Capture the cell that displays the provided text and extract its (x, y) central coordinate. 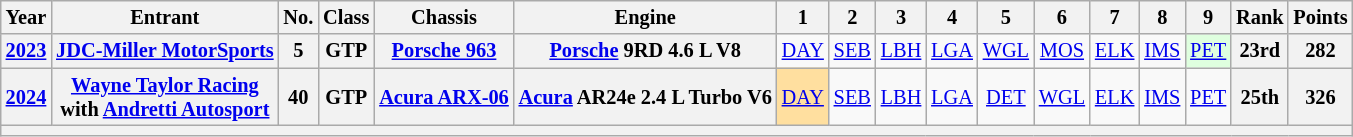
25th (1260, 97)
9 (1208, 17)
Chassis (444, 17)
282 (1320, 51)
3 (901, 17)
6 (1062, 17)
23rd (1260, 51)
Rank (1260, 17)
Acura ARX-06 (444, 97)
2024 (26, 97)
4 (952, 17)
2023 (26, 51)
Acura AR24e 2.4 L Turbo V6 (646, 97)
Engine (646, 17)
DET (1006, 97)
326 (1320, 97)
Porsche 963 (444, 51)
No. (298, 17)
MOS (1062, 51)
8 (1162, 17)
JDC-Miller MotorSports (164, 51)
Points (1320, 17)
2 (852, 17)
Entrant (164, 17)
Year (26, 17)
1 (803, 17)
40 (298, 97)
Porsche 9RD 4.6 L V8 (646, 51)
Class (346, 17)
7 (1114, 17)
Wayne Taylor Racingwith Andretti Autosport (164, 97)
